Determine the (X, Y) coordinate at the center of the cell enclosing the given text.  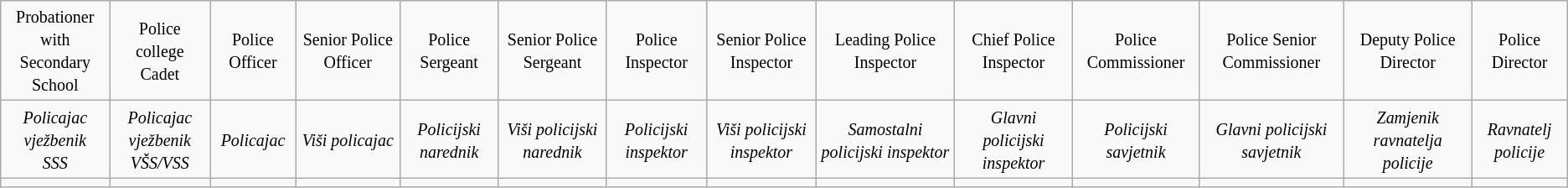
Policijski inspektor (657, 139)
Ravnatelj policije (1519, 139)
Senior Police Officer (348, 50)
Deputy Police Director (1408, 50)
Policajac vježbenikSSS (55, 139)
Police collegeCadet (160, 50)
Samostalni policijski inspektor (885, 139)
Zamjenik ravnatelja policije (1408, 139)
Viši policijski narednik (553, 139)
Police Inspector (657, 50)
Policajac (253, 139)
Policijski savjetnik (1136, 139)
Leading Police Inspector (885, 50)
Police Senior Commissioner (1271, 50)
Glavni policijski savjetnik (1271, 139)
Police Sergeant (449, 50)
Viši policijski inspektor (761, 139)
Policijski narednik (449, 139)
Chief Police Inspector (1014, 50)
Senior Police Sergeant (553, 50)
Senior Police Inspector (761, 50)
Viši policajac (348, 139)
Probationer withSecondary School (55, 50)
Police Director (1519, 50)
Police Officer (253, 50)
Glavni policijski inspektor (1014, 139)
Policajac vježbenik VŠS/VSS (160, 139)
Police Commissioner (1136, 50)
